Search for the cell housing the specified text and yield its [X, Y] center coordinate. 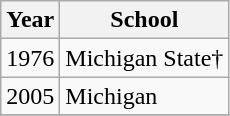
School [144, 20]
1976 [30, 58]
Michigan State† [144, 58]
Year [30, 20]
2005 [30, 96]
Michigan [144, 96]
